For the text-containing cell, return its midpoint in (X, Y) coordinate format. 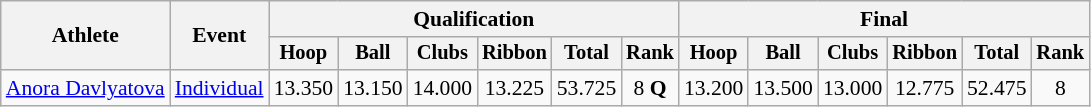
Final (884, 19)
Qualification (474, 19)
13.150 (372, 88)
13.500 (782, 88)
13.200 (714, 88)
12.775 (924, 88)
Athlete (86, 36)
13.350 (304, 88)
14.000 (442, 88)
53.725 (586, 88)
8 (1061, 88)
13.225 (514, 88)
Anora Davlyatova (86, 88)
8 Q (650, 88)
Event (220, 36)
13.000 (852, 88)
52.475 (996, 88)
Individual (220, 88)
